Extract the [X, Y] coordinate from the center of the cell holding the provided text.  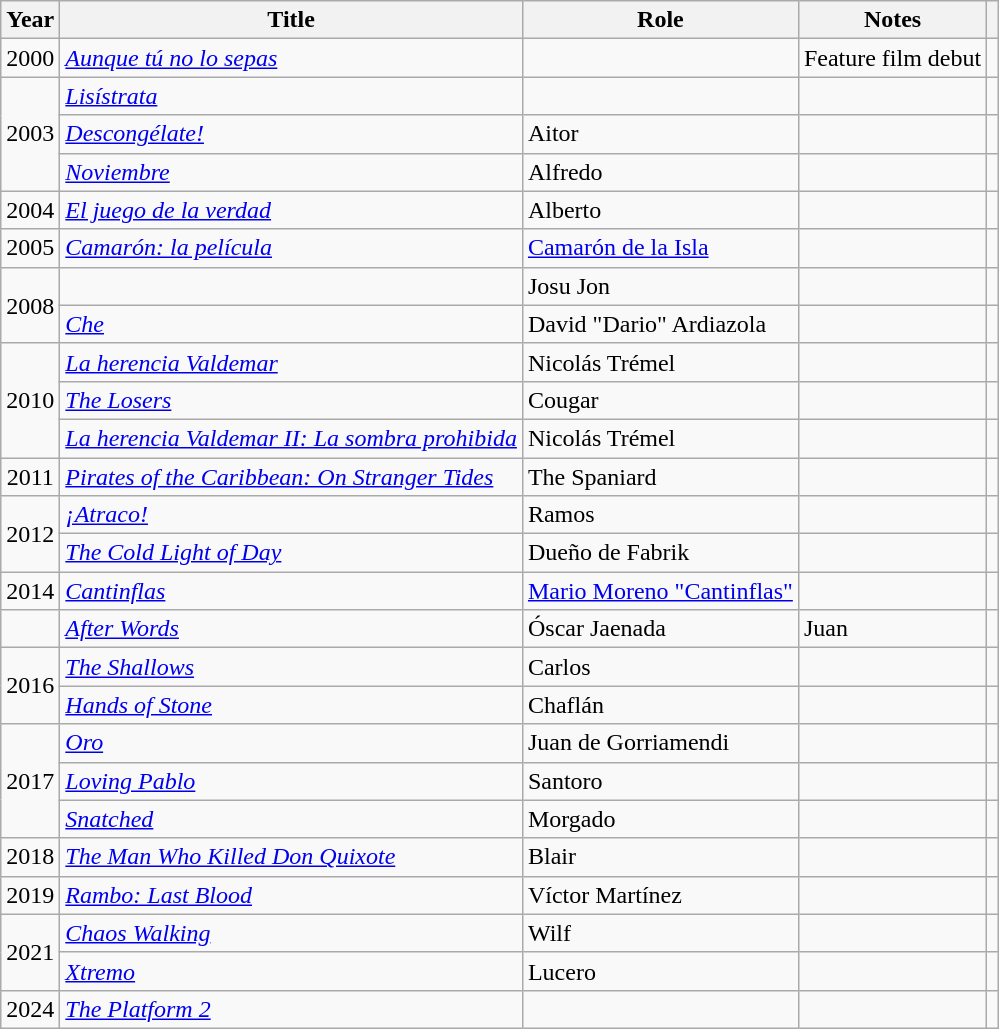
Aitor [660, 134]
Pirates of the Caribbean: On Stranger Tides [292, 477]
Aunque tú no lo sepas [292, 58]
Rambo: Last Blood [292, 895]
David "Dario" Ardiazola [660, 324]
The Shallows [292, 667]
2014 [30, 591]
Ramos [660, 515]
Che [292, 324]
2018 [30, 857]
The Man Who Killed Don Quixote [292, 857]
Feature film debut [892, 58]
Blair [660, 857]
2012 [30, 534]
2011 [30, 477]
Snatched [292, 819]
2000 [30, 58]
Oro [292, 743]
Santoro [660, 781]
2019 [30, 895]
Víctor Martínez [660, 895]
Year [30, 20]
Loving Pablo [292, 781]
Juan de Gorriamendi [660, 743]
Wilf [660, 933]
The Platform 2 [292, 1009]
2005 [30, 248]
Chaflán [660, 705]
Mario Moreno "Cantinflas" [660, 591]
2021 [30, 952]
2024 [30, 1009]
Notes [892, 20]
2003 [30, 134]
Josu Jon [660, 286]
Chaos Walking [292, 933]
Cougar [660, 400]
2004 [30, 210]
2017 [30, 781]
2010 [30, 400]
The Spaniard [660, 477]
The Cold Light of Day [292, 553]
Noviembre [292, 172]
The Losers [292, 400]
Camarón de la Isla [660, 248]
Title [292, 20]
Role [660, 20]
La herencia Valdemar [292, 362]
La herencia Valdemar II: La sombra prohibida [292, 438]
Camarón: la película [292, 248]
Carlos [660, 667]
Cantinflas [292, 591]
Dueño de Fabrik [660, 553]
Lucero [660, 971]
2016 [30, 686]
Óscar Jaenada [660, 629]
Alberto [660, 210]
Morgado [660, 819]
2008 [30, 305]
Hands of Stone [292, 705]
Alfredo [660, 172]
El juego de la verdad [292, 210]
Lisístrata [292, 96]
Descongélate! [292, 134]
¡Atraco! [292, 515]
Juan [892, 629]
Xtremo [292, 971]
After Words [292, 629]
